Pinpoint the cell where the given text exists, returning its (X, Y) midpoint coordinate. 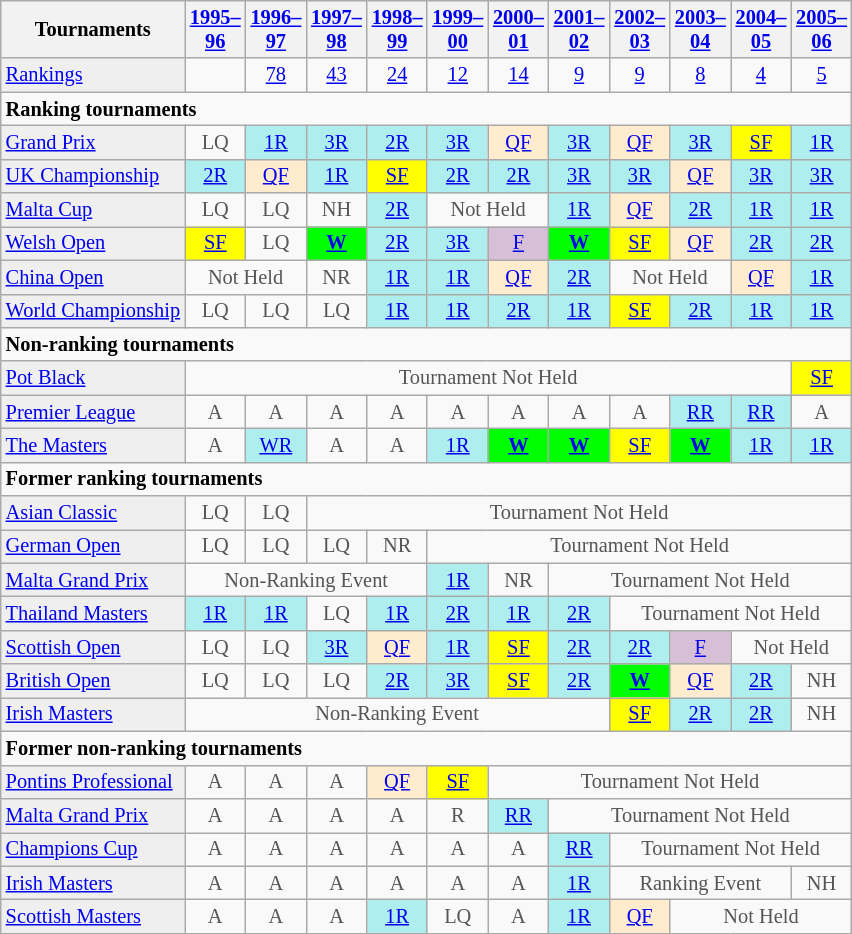
24 (398, 75)
2001–02 (580, 29)
British Open (93, 681)
Premier League (93, 412)
Tournaments (93, 29)
Scottish Masters (93, 916)
World Championship (93, 311)
1997–98 (336, 29)
Scottish Open (93, 647)
WR (276, 445)
2002–03 (640, 29)
78 (276, 75)
Non-ranking tournaments (426, 344)
Grand Prix (93, 142)
1995–96 (216, 29)
2000–01 (518, 29)
R (458, 815)
Pontins Professional (93, 782)
43 (336, 75)
1999–00 (458, 29)
UK Championship (93, 176)
2005–06 (822, 29)
Former non-ranking tournaments (426, 748)
Pot Black (93, 378)
1998–99 (398, 29)
Malta Cup (93, 210)
14 (518, 75)
Ranking Event (700, 883)
Thailand Masters (93, 613)
The Masters (93, 445)
2004–05 (762, 29)
2003–04 (700, 29)
China Open (93, 277)
Asian Classic (93, 513)
4 (762, 75)
12 (458, 75)
Welsh Open (93, 243)
1996–97 (276, 29)
Rankings (93, 75)
Champions Cup (93, 849)
5 (822, 75)
8 (700, 75)
Former ranking tournaments (426, 479)
German Open (93, 546)
Ranking tournaments (426, 109)
